Provide the (X, Y) coordinate of the cell's center where the given text is located.  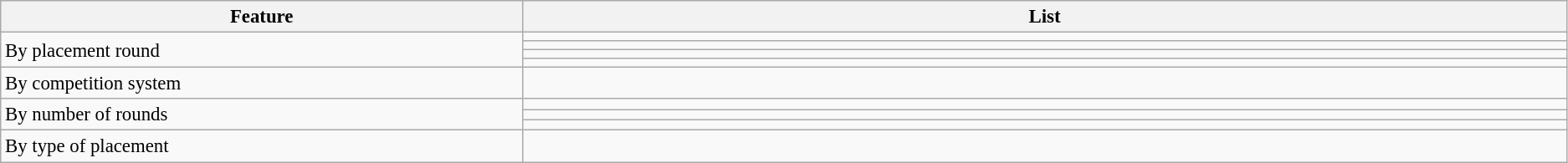
By number of rounds (262, 115)
By type of placement (262, 146)
By placement round (262, 50)
List (1045, 17)
By competition system (262, 84)
Feature (262, 17)
